From the cell containing the given text, extract its center point as (X, Y) coordinate. 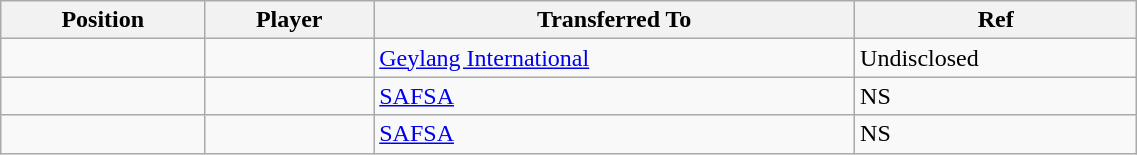
Geylang International (614, 58)
Undisclosed (996, 58)
Ref (996, 20)
Position (103, 20)
Player (290, 20)
Transferred To (614, 20)
